Detect which cell encompasses the target text, then output its (x, y) center coordinate. 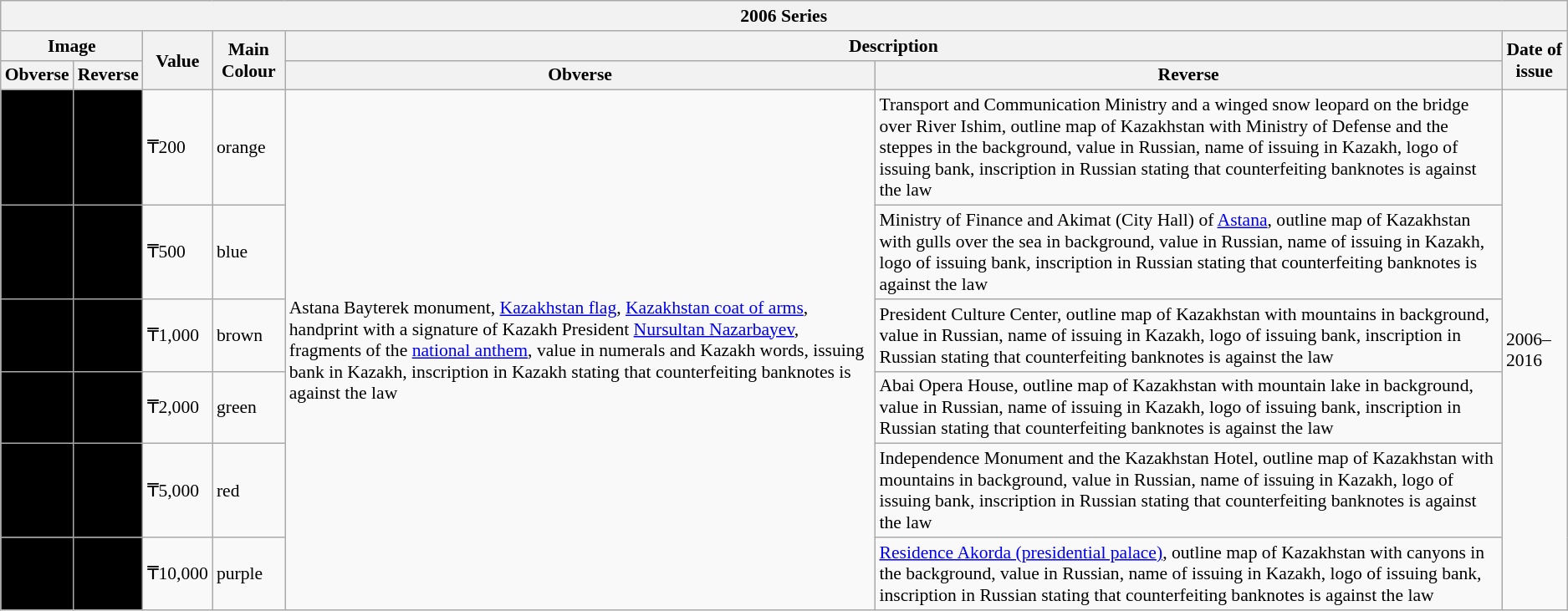
₸10,000 (177, 573)
Main Colour (249, 60)
2006 Series (784, 16)
₸500 (177, 252)
2006–2016 (1535, 350)
brown (249, 336)
Date of issue (1535, 60)
₸2,000 (177, 408)
Image (72, 46)
green (249, 408)
blue (249, 252)
red (249, 491)
₸1,000 (177, 336)
orange (249, 148)
₸5,000 (177, 491)
₸200 (177, 148)
Value (177, 60)
purple (249, 573)
Description (893, 46)
